From the cell containing the given text, extract its center point as [x, y] coordinate. 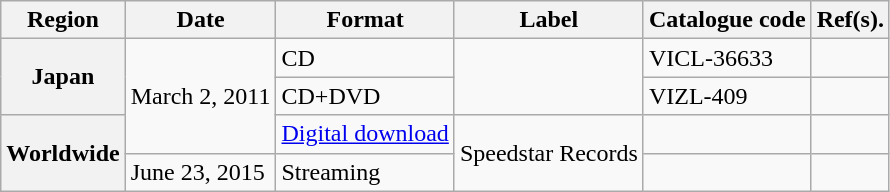
Japan [63, 77]
Speedstar Records [548, 153]
Ref(s). [850, 20]
VICL-36633 [727, 58]
Region [63, 20]
Label [548, 20]
June 23, 2015 [200, 172]
Worldwide [63, 153]
Format [365, 20]
Streaming [365, 172]
Digital download [365, 134]
CD [365, 58]
Date [200, 20]
CD+DVD [365, 96]
Catalogue code [727, 20]
March 2, 2011 [200, 96]
VIZL-409 [727, 96]
